From the cell containing the given text, extract its center point as (x, y) coordinate. 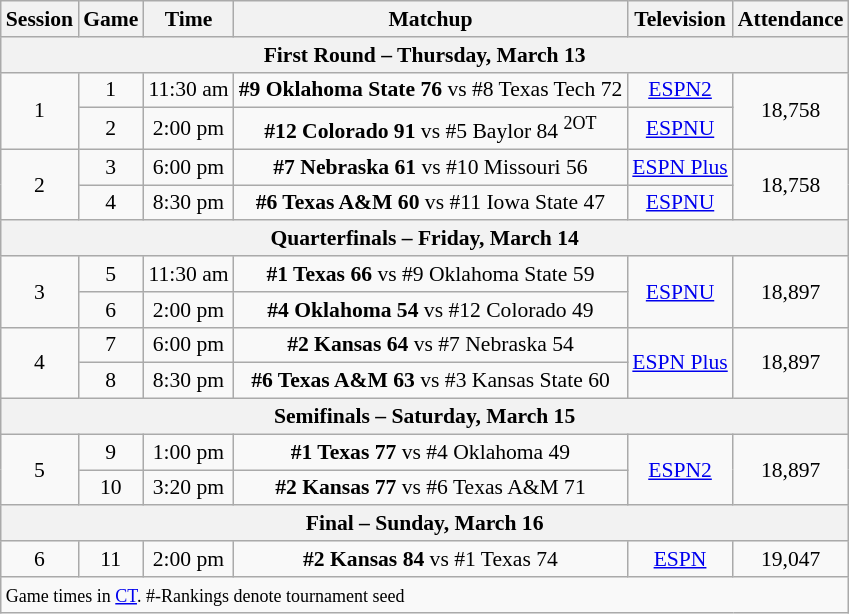
#1 Texas 66 vs #9 Oklahoma State 59 (431, 274)
19,047 (791, 559)
Game times in CT. #-Rankings denote tournament seed (425, 595)
3:20 pm (188, 488)
Television (680, 19)
Attendance (791, 19)
#1 Texas 77 vs #4 Oklahoma 49 (431, 452)
Game (110, 19)
7 (110, 345)
#2 Kansas 84 vs #1 Texas 74 (431, 559)
Session (40, 19)
10 (110, 488)
1:00 pm (188, 452)
#4 Oklahoma 54 vs #12 Colorado 49 (431, 310)
Time (188, 19)
9 (110, 452)
#6 Texas A&M 60 vs #11 Iowa State 47 (431, 203)
#2 Kansas 64 vs #7 Nebraska 54 (431, 345)
Matchup (431, 19)
11 (110, 559)
#12 Colorado 91 vs #5 Baylor 84 2OT (431, 128)
Semifinals – Saturday, March 15 (425, 417)
#9 Oklahoma State 76 vs #8 Texas Tech 72 (431, 90)
Quarterfinals – Friday, March 14 (425, 239)
#7 Nebraska 61 vs #10 Missouri 56 (431, 167)
#2 Kansas 77 vs #6 Texas A&M 71 (431, 488)
First Round – Thursday, March 13 (425, 55)
8 (110, 381)
#6 Texas A&M 63 vs #3 Kansas State 60 (431, 381)
ESPN (680, 559)
Final – Sunday, March 16 (425, 524)
